Search for the cell housing the specified text and yield its [X, Y] center coordinate. 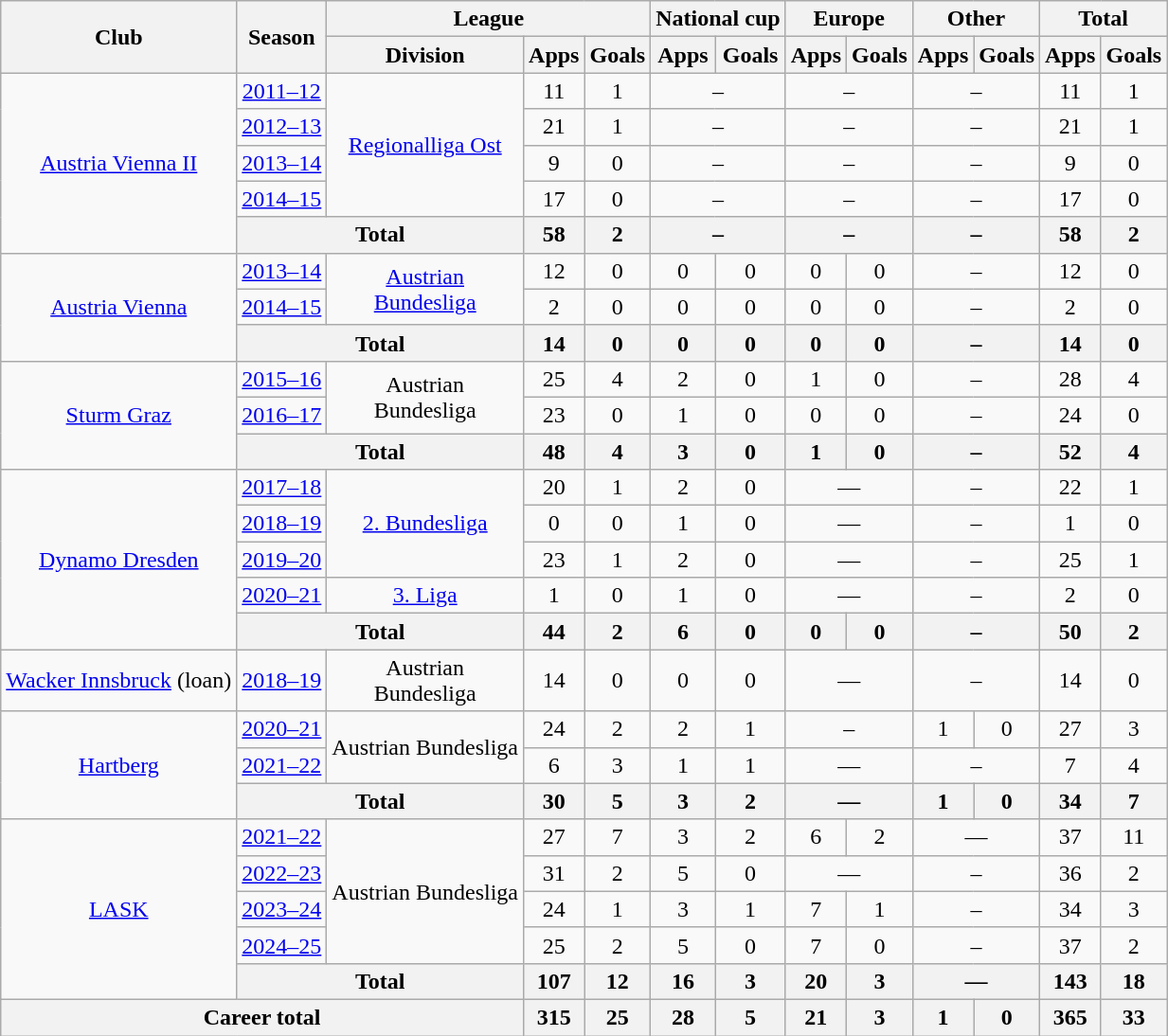
48 [554, 452]
2012–13 [282, 127]
Dynamo Dresden [119, 560]
Career total [262, 1017]
Other [976, 19]
Wacker Innsbruck (loan) [119, 680]
33 [1134, 1017]
31 [554, 873]
18 [1134, 981]
National cup [718, 19]
2. Bundesliga [425, 524]
2019–20 [282, 560]
2022–23 [282, 873]
2023–24 [282, 909]
2024–25 [282, 945]
Sturm Graz [119, 415]
Austria Vienna II [119, 163]
2017–18 [282, 488]
Regionalliga Ost [425, 145]
30 [554, 801]
52 [1070, 452]
2011–12 [282, 91]
Season [282, 37]
16 [683, 981]
107 [554, 981]
143 [1070, 981]
Division [425, 55]
League [489, 19]
365 [1070, 1017]
Austria Vienna [119, 307]
Club [119, 37]
36 [1070, 873]
315 [554, 1017]
44 [554, 632]
22 [1070, 488]
2016–17 [282, 415]
Europe [849, 19]
2015–16 [282, 379]
Hartberg [119, 765]
3. Liga [425, 596]
50 [1070, 632]
LASK [119, 909]
